Output the [X, Y] coordinate of the center of the cell containing the given text.  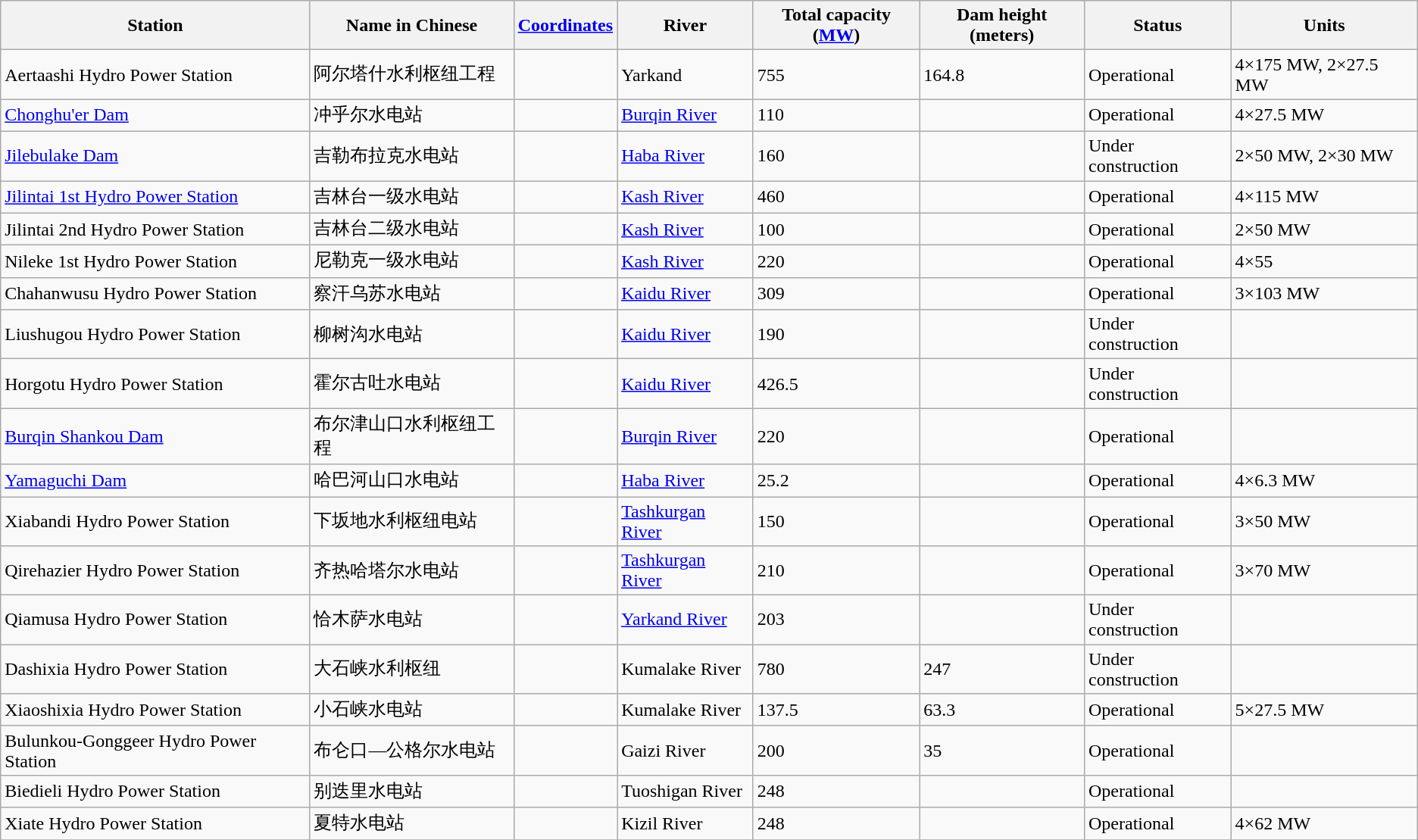
Coordinates [565, 26]
Tuoshigan River [686, 791]
吉林台一级水电站 [412, 197]
吉勒布拉克水电站 [412, 156]
Jilintai 2nd Hydro Power Station [155, 229]
Name in Chinese [412, 26]
Nileke 1st Hydro Power Station [155, 262]
2×50 MW [1324, 229]
160 [836, 156]
Chonghu'er Dam [155, 115]
4×6.3 MW [1324, 480]
247 [1002, 670]
大石峡水利枢纽 [412, 670]
Bulunkou-Gonggeer Hydro Power Station [155, 750]
霍尔古吐水电站 [412, 383]
755 [836, 74]
426.5 [836, 383]
Dam height (meters) [1002, 26]
Qiamusa Hydro Power Station [155, 620]
察汗乌苏水电站 [412, 294]
齐热哈塔尔水电站 [412, 571]
4×175 MW, 2×27.5 MW [1324, 74]
164.8 [1002, 74]
哈巴河山口水电站 [412, 480]
Total capacity (MW) [836, 26]
Burqin Shankou Dam [155, 436]
Units [1324, 26]
4×55 [1324, 262]
布尔津山口水利枢纽工程 [412, 436]
别迭里水电站 [412, 791]
3×70 MW [1324, 571]
4×62 MW [1324, 824]
Kizil River [686, 824]
夏特水电站 [412, 824]
Jilintai 1st Hydro Power Station [155, 197]
150 [836, 521]
Xiate Hydro Power Station [155, 824]
203 [836, 620]
2×50 MW, 2×30 MW [1324, 156]
尼勒克一级水电站 [412, 262]
阿尔塔什水利枢纽工程 [412, 74]
460 [836, 197]
Yarkand River [686, 620]
35 [1002, 750]
5×27.5 MW [1324, 710]
Yarkand [686, 74]
Station [155, 26]
190 [836, 335]
下坂地水利枢纽电站 [412, 521]
25.2 [836, 480]
63.3 [1002, 710]
River [686, 26]
柳树沟水电站 [412, 335]
Dashixia Hydro Power Station [155, 670]
Liushugou Hydro Power Station [155, 335]
3×50 MW [1324, 521]
Aertaashi Hydro Power Station [155, 74]
780 [836, 670]
Status [1157, 26]
309 [836, 294]
3×103 MW [1324, 294]
冲乎尔水电站 [412, 115]
210 [836, 571]
4×27.5 MW [1324, 115]
Jilebulake Dam [155, 156]
Yamaguchi Dam [155, 480]
小石峡水电站 [412, 710]
吉林台二级水电站 [412, 229]
布仑口—公格尔水电站 [412, 750]
Xiabandi Hydro Power Station [155, 521]
200 [836, 750]
Biedieli Hydro Power Station [155, 791]
Horgotu Hydro Power Station [155, 383]
Qirehazier Hydro Power Station [155, 571]
137.5 [836, 710]
Gaizi River [686, 750]
Xiaoshixia Hydro Power Station [155, 710]
恰木萨水电站 [412, 620]
4×115 MW [1324, 197]
Chahanwusu Hydro Power Station [155, 294]
100 [836, 229]
110 [836, 115]
